Extract the (x, y) coordinate from the center of the cell holding the provided text.  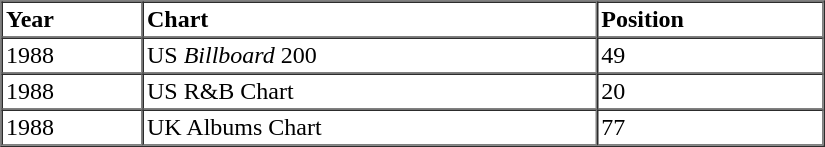
Year (72, 20)
Position (710, 20)
77 (710, 128)
UK Albums Chart (369, 128)
49 (710, 56)
US R&B Chart (369, 92)
Chart (369, 20)
20 (710, 92)
US Billboard 200 (369, 56)
